Find where the given text appears and provide that cell's center as (X, Y) coordinate. 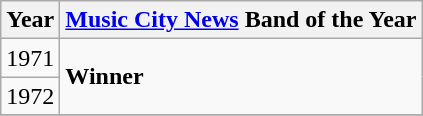
Year (30, 20)
1971 (30, 58)
Winner (241, 77)
Music City News Band of the Year (241, 20)
1972 (30, 96)
